Determine the [X, Y] coordinate at the center of the cell enclosing the given text.  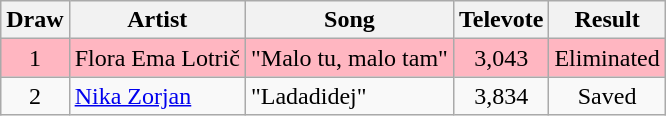
Eliminated [607, 58]
3,043 [500, 58]
Nika Zorjan [157, 96]
Artist [157, 20]
Song [349, 20]
Flora Ema Lotrič [157, 58]
1 [35, 58]
"Malo tu, malo tam" [349, 58]
Result [607, 20]
Draw [35, 20]
3,834 [500, 96]
Televote [500, 20]
"Ladadidej" [349, 96]
2 [35, 96]
Saved [607, 96]
